For the text-containing cell, return its midpoint in [X, Y] coordinate format. 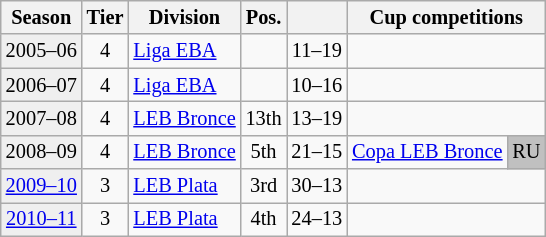
13th [264, 118]
Division [184, 17]
Tier [106, 17]
Pos. [264, 17]
30–13 [316, 186]
5th [264, 152]
Cup competitions [446, 17]
21–15 [316, 152]
RU [526, 152]
3rd [264, 186]
Season [42, 17]
Copa LEB Bronce [427, 152]
2007–08 [42, 118]
24–13 [316, 219]
2010–11 [42, 219]
2008–09 [42, 152]
11–19 [316, 51]
2006–07 [42, 85]
10–16 [316, 85]
4th [264, 219]
2009–10 [42, 186]
13–19 [316, 118]
2005–06 [42, 51]
